Find where the given text appears and provide that cell's center as [x, y] coordinate. 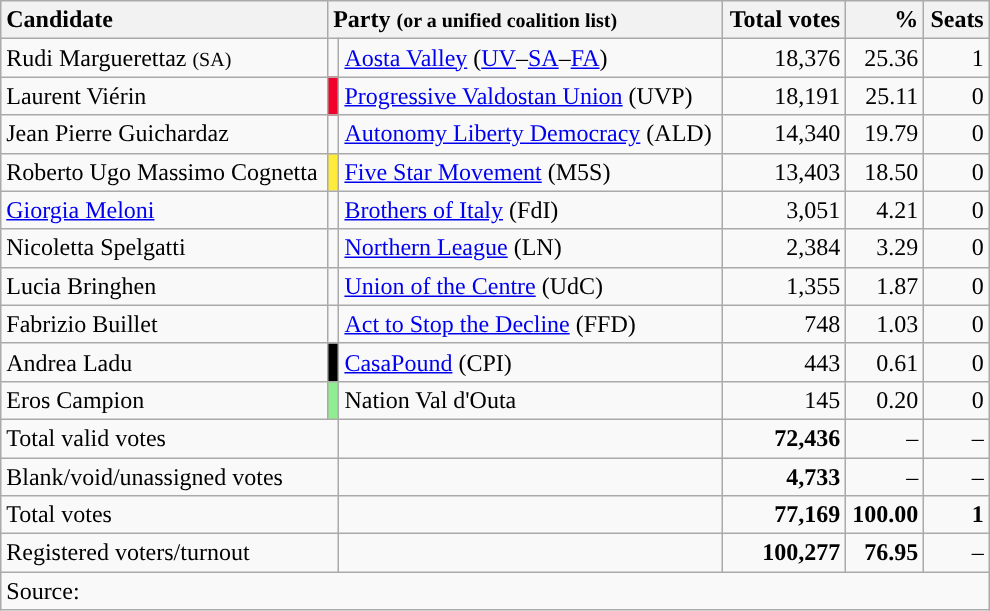
Roberto Ugo Massimo Cognetta [164, 172]
Act to Stop the Decline (FFD) [531, 324]
748 [784, 324]
18,191 [784, 96]
Progressive Valdostan Union (UVP) [531, 96]
77,169 [784, 515]
4.21 [885, 210]
Rudi Marguerettaz (SA) [164, 58]
Candidate [164, 20]
% [885, 20]
Registered voters/turnout [170, 553]
4,733 [784, 477]
Lucia Bringhen [164, 286]
Giorgia Meloni [164, 210]
Total valid votes [170, 438]
Jean Pierre Guichardaz [164, 134]
Northern League (LN) [531, 248]
Nicoletta Spelgatti [164, 248]
0.20 [885, 400]
100.00 [885, 515]
Blank/void/unassigned votes [170, 477]
145 [784, 400]
2,384 [784, 248]
1,355 [784, 286]
Nation Val d'Outa [531, 400]
Party (or a unified coalition list) [526, 20]
Laurent Viérin [164, 96]
1.03 [885, 324]
Five Star Movement (M5S) [531, 172]
25.11 [885, 96]
CasaPound (CPI) [531, 362]
14,340 [784, 134]
Source: [495, 591]
Eros Campion [164, 400]
443 [784, 362]
1.87 [885, 286]
19.79 [885, 134]
3.29 [885, 248]
Brothers of Italy (FdI) [531, 210]
18,376 [784, 58]
0.61 [885, 362]
100,277 [784, 553]
Fabrizio Buillet [164, 324]
76.95 [885, 553]
Autonomy Liberty Democracy (ALD) [531, 134]
Seats [956, 20]
3,051 [784, 210]
25.36 [885, 58]
13,403 [784, 172]
18.50 [885, 172]
Andrea Ladu [164, 362]
Aosta Valley (UV–SA–FA) [531, 58]
Union of the Centre (UdC) [531, 286]
72,436 [784, 438]
